Find where the given text appears and provide that cell's center as [x, y] coordinate. 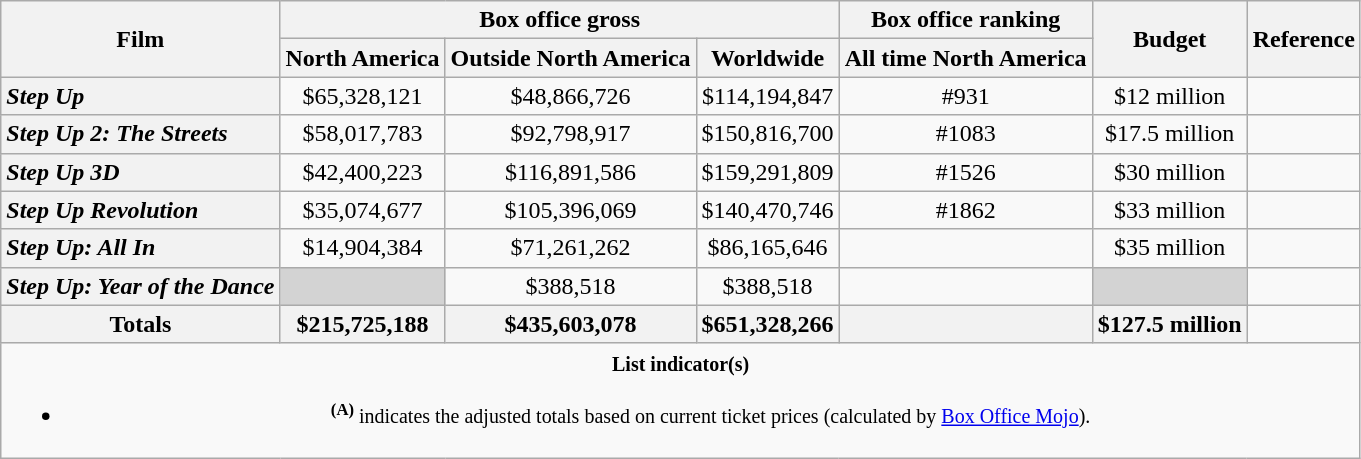
#1526 [966, 172]
Outside North America [570, 58]
$150,816,700 [768, 134]
$651,328,266 [768, 324]
Box office gross [560, 20]
$30 million [1170, 172]
$12 million [1170, 96]
$42,400,223 [362, 172]
Step Up: Year of the Dance [140, 286]
Reference [1304, 39]
#1862 [966, 210]
Step Up: All In [140, 248]
#1083 [966, 134]
Step Up Revolution [140, 210]
$105,396,069 [570, 210]
$435,603,078 [570, 324]
Step Up 2: The Streets [140, 134]
List indicator(s)(A) indicates the adjusted totals based on current ticket prices (calculated by Box Office Mojo). [681, 400]
$215,725,188 [362, 324]
Worldwide [768, 58]
Totals [140, 324]
$35,074,677 [362, 210]
$116,891,586 [570, 172]
$48,866,726 [570, 96]
Film [140, 39]
Step Up 3D [140, 172]
$14,904,384 [362, 248]
$127.5 million [1170, 324]
North America [362, 58]
$92,798,917 [570, 134]
$17.5 million [1170, 134]
All time North America [966, 58]
$65,328,121 [362, 96]
$159,291,809 [768, 172]
Budget [1170, 39]
Box office ranking [966, 20]
$71,261,262 [570, 248]
#931 [966, 96]
$140,470,746 [768, 210]
$86,165,646 [768, 248]
$33 million [1170, 210]
$58,017,783 [362, 134]
$35 million [1170, 248]
$114,194,847 [768, 96]
Step Up [140, 96]
